Scan for the cell matching the given text and deliver its (X, Y) coordinate at center. 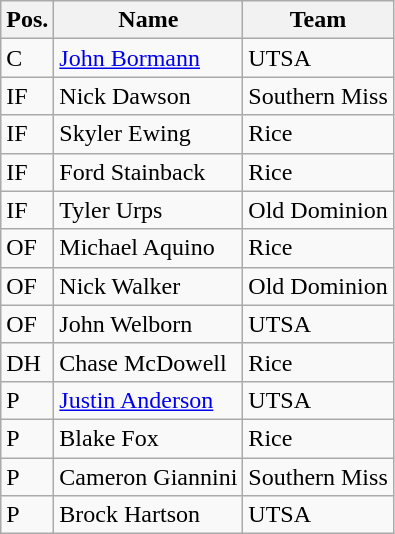
Ford Stainback (148, 172)
Name (148, 20)
Skyler Ewing (148, 134)
John Welborn (148, 324)
Nick Dawson (148, 96)
Nick Walker (148, 286)
Brock Hartson (148, 515)
C (28, 58)
DH (28, 362)
Chase McDowell (148, 362)
Justin Anderson (148, 400)
Tyler Urps (148, 210)
Michael Aquino (148, 248)
Team (318, 20)
John Bormann (148, 58)
Pos. (28, 20)
Cameron Giannini (148, 477)
Blake Fox (148, 438)
